Scan for the cell matching the given text and deliver its [x, y] coordinate at center. 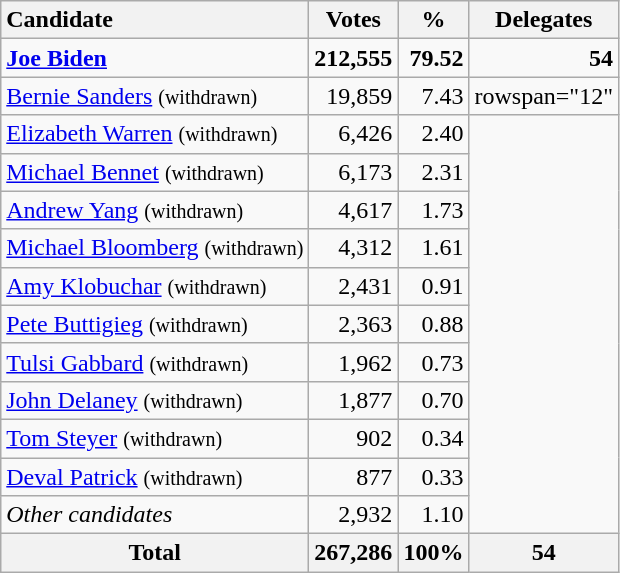
Amy Klobuchar (withdrawn) [155, 286]
0.91 [434, 286]
Tulsi Gabbard (withdrawn) [155, 362]
Pete Buttigieg (withdrawn) [155, 324]
212,555 [354, 58]
877 [354, 477]
Tom Steyer (withdrawn) [155, 438]
Joe Biden [155, 58]
Delegates [544, 20]
0.73 [434, 362]
6,426 [354, 134]
4,617 [354, 210]
Deval Patrick (withdrawn) [155, 477]
0.33 [434, 477]
1,962 [354, 362]
267,286 [354, 553]
2,363 [354, 324]
79.52 [434, 58]
1.10 [434, 515]
0.70 [434, 400]
4,312 [354, 248]
rowspan="12" [544, 96]
2.40 [434, 134]
John Delaney (withdrawn) [155, 400]
Elizabeth Warren (withdrawn) [155, 134]
2,431 [354, 286]
Bernie Sanders (withdrawn) [155, 96]
1.73 [434, 210]
902 [354, 438]
1.61 [434, 248]
0.34 [434, 438]
Andrew Yang (withdrawn) [155, 210]
Candidate [155, 20]
Votes [354, 20]
Michael Bennet (withdrawn) [155, 172]
0.88 [434, 324]
Other candidates [155, 515]
Michael Bloomberg (withdrawn) [155, 248]
6,173 [354, 172]
7.43 [434, 96]
19,859 [354, 96]
% [434, 20]
2.31 [434, 172]
2,932 [354, 515]
Total [155, 553]
1,877 [354, 400]
100% [434, 553]
